Return the [x, y] coordinate for the center point of the cell that contains the specified text.  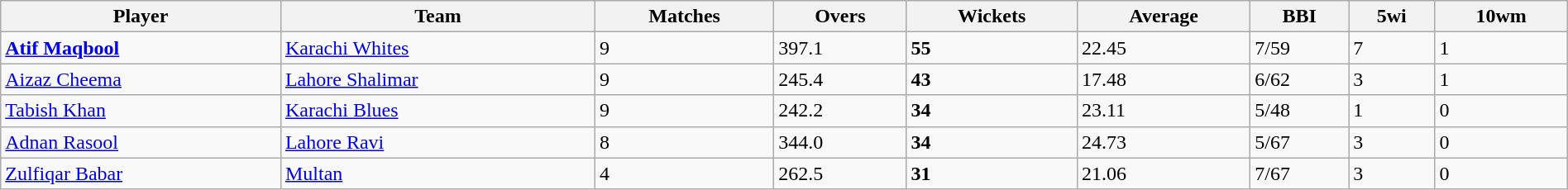
262.5 [840, 173]
7 [1392, 48]
242.2 [840, 111]
31 [992, 173]
Atif Maqbool [141, 48]
7/59 [1300, 48]
344.0 [840, 142]
Adnan Rasool [141, 142]
Zulfiqar Babar [141, 173]
Karachi Blues [437, 111]
7/67 [1300, 173]
17.48 [1163, 79]
24.73 [1163, 142]
55 [992, 48]
Wickets [992, 17]
5/48 [1300, 111]
Lahore Shalimar [437, 79]
4 [684, 173]
5/67 [1300, 142]
6/62 [1300, 79]
5wi [1392, 17]
Average [1163, 17]
Tabish Khan [141, 111]
23.11 [1163, 111]
Team [437, 17]
Overs [840, 17]
8 [684, 142]
BBI [1300, 17]
22.45 [1163, 48]
397.1 [840, 48]
Lahore Ravi [437, 142]
Aizaz Cheema [141, 79]
Player [141, 17]
10wm [1501, 17]
43 [992, 79]
Multan [437, 173]
Karachi Whites [437, 48]
21.06 [1163, 173]
245.4 [840, 79]
Matches [684, 17]
